Determine the [x, y] coordinate at the center of the cell enclosing the given text.  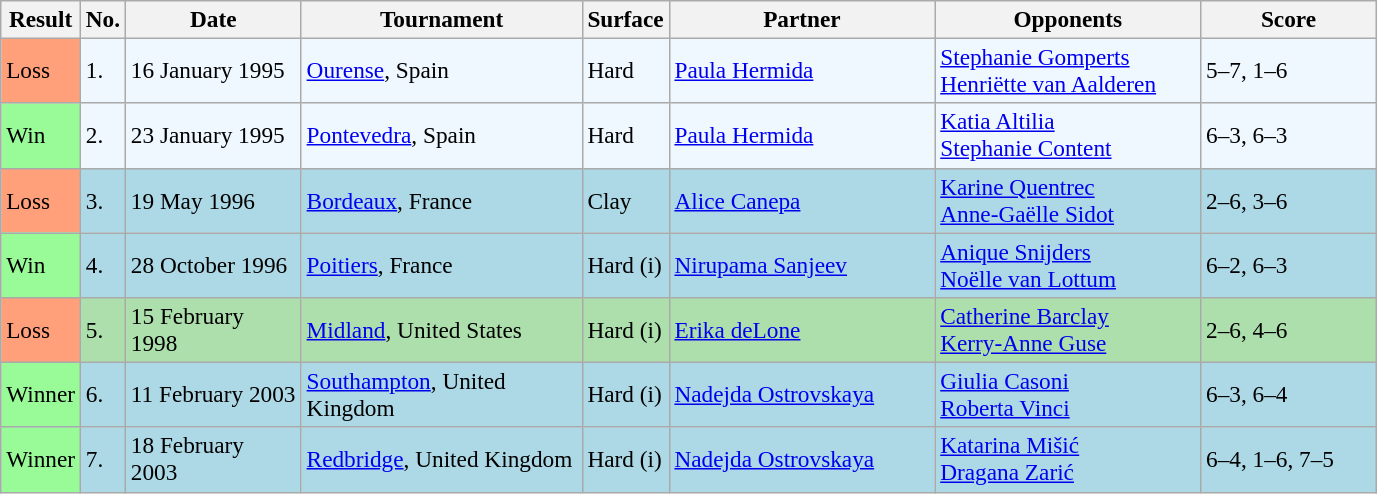
Pontevedra, Spain [442, 136]
Katarina Mišić Dragana Zarić [1068, 460]
Result [41, 19]
11 February 2003 [213, 394]
Anique Snijders Noëlle van Lottum [1068, 264]
28 October 1996 [213, 264]
Midland, United States [442, 330]
2–6, 3–6 [1289, 200]
Redbridge, United Kingdom [442, 460]
Giulia Casoni Roberta Vinci [1068, 394]
6–3, 6–3 [1289, 136]
No. [102, 19]
Alice Canepa [802, 200]
5–7, 1–6 [1289, 70]
6. [102, 394]
Ourense, Spain [442, 70]
Clay [626, 200]
1. [102, 70]
Catherine Barclay Kerry-Anne Guse [1068, 330]
Date [213, 19]
Southampton, United Kingdom [442, 394]
19 May 1996 [213, 200]
6–2, 6–3 [1289, 264]
Surface [626, 19]
3. [102, 200]
4. [102, 264]
18 February 2003 [213, 460]
Katia Altilia Stephanie Content [1068, 136]
Bordeaux, France [442, 200]
Nirupama Sanjeev [802, 264]
2–6, 4–6 [1289, 330]
Poitiers, France [442, 264]
Stephanie Gomperts Henriëtte van Aalderen [1068, 70]
Erika deLone [802, 330]
2. [102, 136]
7. [102, 460]
6–4, 1–6, 7–5 [1289, 460]
23 January 1995 [213, 136]
Partner [802, 19]
6–3, 6–4 [1289, 394]
Tournament [442, 19]
Score [1289, 19]
Karine Quentrec Anne-Gaëlle Sidot [1068, 200]
Opponents [1068, 19]
16 January 1995 [213, 70]
15 February 1998 [213, 330]
5. [102, 330]
